From the cell containing the given text, extract its center point as [x, y] coordinate. 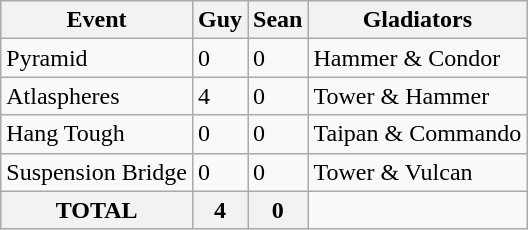
Pyramid [97, 58]
Atlaspheres [97, 96]
Tower & Hammer [418, 96]
Tower & Vulcan [418, 172]
Hammer & Condor [418, 58]
TOTAL [97, 210]
Sean [278, 20]
Taipan & Commando [418, 134]
Event [97, 20]
Suspension Bridge [97, 172]
Guy [220, 20]
Hang Tough [97, 134]
Gladiators [418, 20]
